Determine the [x, y] coordinate at the center of the cell enclosing the given text.  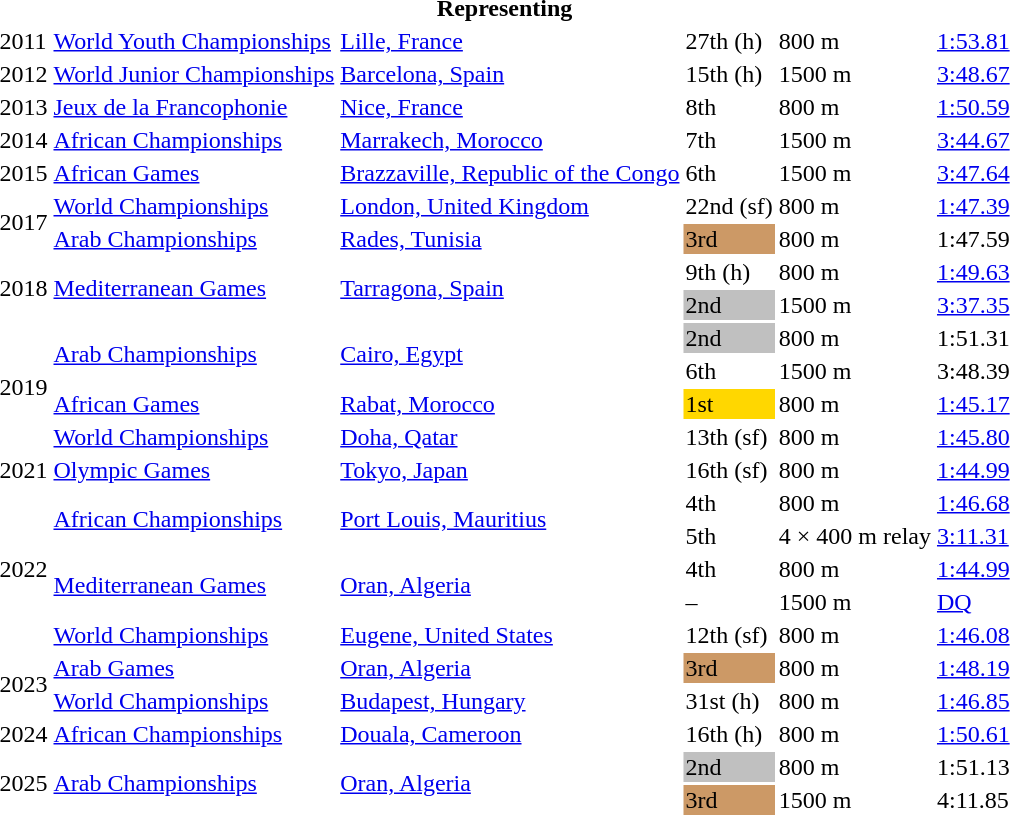
Rades, Tunisia [510, 239]
27th (h) [729, 41]
– [729, 602]
Douala, Cameroon [510, 734]
Lille, France [510, 41]
9th (h) [729, 272]
Olympic Games [194, 470]
World Junior Championships [194, 74]
World Youth Championships [194, 41]
31st (h) [729, 701]
Port Louis, Mauritius [510, 520]
7th [729, 140]
8th [729, 107]
16th (h) [729, 734]
Arab Games [194, 668]
4 × 400 m relay [854, 536]
Jeux de la Francophonie [194, 107]
Nice, France [510, 107]
16th (sf) [729, 470]
5th [729, 536]
Tokyo, Japan [510, 470]
Marrakech, Morocco [510, 140]
Rabat, Morocco [510, 404]
1st [729, 404]
Tarragona, Spain [510, 288]
London, United Kingdom [510, 206]
15th (h) [729, 74]
Barcelona, Spain [510, 74]
Eugene, United States [510, 635]
Budapest, Hungary [510, 701]
Brazzaville, Republic of the Congo [510, 173]
22nd (sf) [729, 206]
Doha, Qatar [510, 437]
Cairo, Egypt [510, 354]
12th (sf) [729, 635]
13th (sf) [729, 437]
